Search for the cell housing the specified text and yield its (x, y) center coordinate. 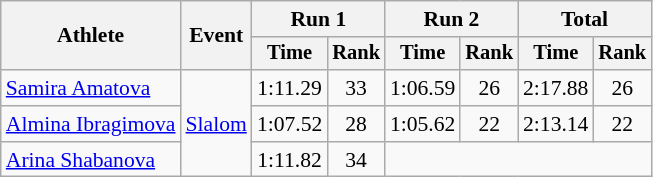
Samira Amatova (91, 88)
Athlete (91, 36)
28 (356, 124)
33 (356, 88)
Total (584, 19)
Run 1 (318, 19)
Almina Ibragimova (91, 124)
2:13.14 (556, 124)
1:07.52 (290, 124)
Slalom (216, 124)
1:11.29 (290, 88)
Run 2 (452, 19)
2:17.88 (556, 88)
1:06.59 (422, 88)
1:05.62 (422, 124)
Event (216, 36)
